Locate the cell with the specified text and output its (x, y) center coordinate. 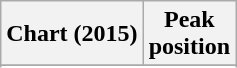
Chart (2015) (72, 34)
Peakposition (189, 34)
